Provide the [x, y] coordinate of the cell's center where the given text is located.  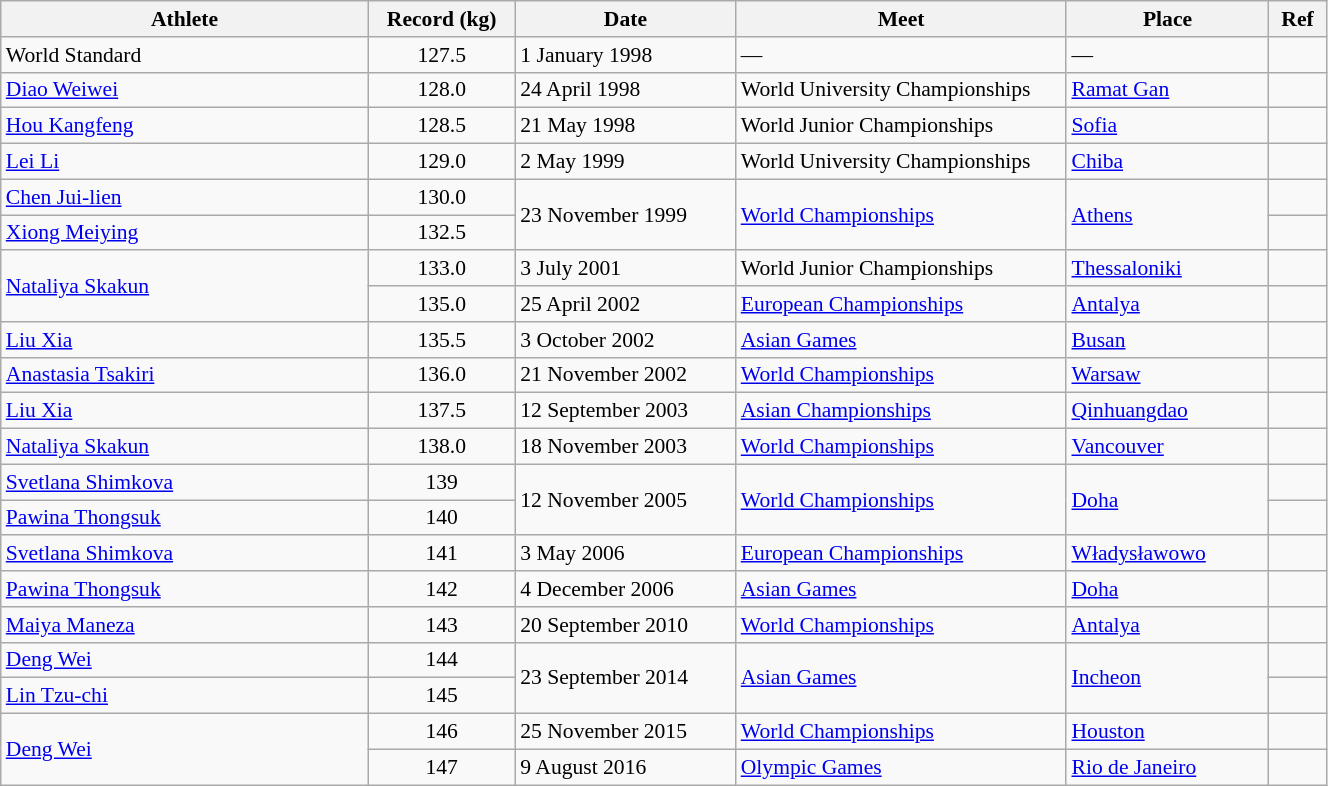
142 [442, 589]
Thessaloniki [1167, 269]
Anastasia Tsakiri [184, 375]
130.0 [442, 197]
Houston [1167, 732]
145 [442, 696]
140 [442, 518]
12 September 2003 [625, 411]
25 November 2015 [625, 732]
144 [442, 660]
Chiba [1167, 162]
Sofia [1167, 126]
Ramat Gan [1167, 90]
Record (kg) [442, 19]
18 November 2003 [625, 447]
3 May 2006 [625, 554]
Incheon [1167, 678]
Date [625, 19]
Ref [1298, 19]
135.5 [442, 340]
127.5 [442, 55]
24 April 1998 [625, 90]
Place [1167, 19]
12 November 2005 [625, 500]
Qinhuangdao [1167, 411]
137.5 [442, 411]
146 [442, 732]
Rio de Janeiro [1167, 767]
136.0 [442, 375]
21 May 1998 [625, 126]
128.0 [442, 90]
143 [442, 625]
Athens [1167, 214]
Hou Kangfeng [184, 126]
4 December 2006 [625, 589]
20 September 2010 [625, 625]
3 July 2001 [625, 269]
21 November 2002 [625, 375]
Vancouver [1167, 447]
Maiya Maneza [184, 625]
2 May 1999 [625, 162]
141 [442, 554]
3 October 2002 [625, 340]
World Standard [184, 55]
135.0 [442, 304]
9 August 2016 [625, 767]
138.0 [442, 447]
133.0 [442, 269]
Olympic Games [902, 767]
Lin Tzu-chi [184, 696]
139 [442, 482]
Busan [1167, 340]
Athlete [184, 19]
147 [442, 767]
129.0 [442, 162]
Xiong Meiying [184, 233]
Władysławowo [1167, 554]
Chen Jui-lien [184, 197]
Asian Championships [902, 411]
23 September 2014 [625, 678]
Meet [902, 19]
23 November 1999 [625, 214]
128.5 [442, 126]
25 April 2002 [625, 304]
Lei Li [184, 162]
Warsaw [1167, 375]
132.5 [442, 233]
Diao Weiwei [184, 90]
1 January 1998 [625, 55]
